Output the (X, Y) coordinate of the center of the cell containing the given text.  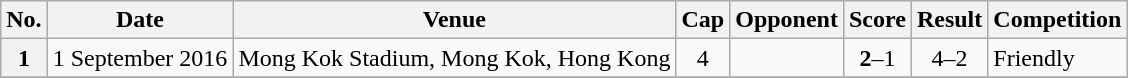
Friendly (1058, 58)
No. (24, 20)
Opponent (787, 20)
2–1 (877, 58)
4 (703, 58)
Result (949, 20)
Venue (454, 20)
Date (140, 20)
Cap (703, 20)
1 (24, 58)
Score (877, 20)
Competition (1058, 20)
Mong Kok Stadium, Mong Kok, Hong Kong (454, 58)
4–2 (949, 58)
1 September 2016 (140, 58)
